Extract the [X, Y] coordinate from the center of the cell holding the provided text.  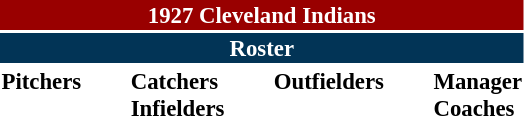
1927 Cleveland Indians [262, 15]
Roster [262, 48]
